Output the (X, Y) coordinate of the center of the cell containing the given text.  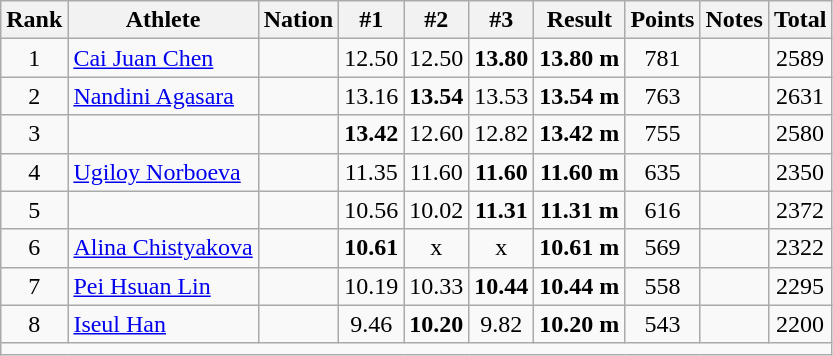
Ugiloy Norboeva (163, 172)
8 (34, 324)
10.61 m (580, 248)
1 (34, 58)
Iseul Han (163, 324)
10.56 (372, 210)
Notes (734, 20)
4 (34, 172)
569 (662, 248)
Total (800, 20)
10.44 (502, 286)
Points (662, 20)
558 (662, 286)
13.54 m (580, 96)
13.16 (372, 96)
Rank (34, 20)
12.60 (436, 134)
10.61 (372, 248)
10.02 (436, 210)
763 (662, 96)
10.19 (372, 286)
3 (34, 134)
13.42 m (580, 134)
Nation (298, 20)
10.20 m (580, 324)
11.31 (502, 210)
11.60 m (580, 172)
6 (34, 248)
13.80 m (580, 58)
11.35 (372, 172)
9.46 (372, 324)
2295 (800, 286)
10.44 m (580, 286)
2580 (800, 134)
2589 (800, 58)
Alina Chistyakova (163, 248)
12.82 (502, 134)
#1 (372, 20)
Pei Hsuan Lin (163, 286)
11.31 m (580, 210)
Athlete (163, 20)
9.82 (502, 324)
616 (662, 210)
Nandini Agasara (163, 96)
13.53 (502, 96)
#2 (436, 20)
Result (580, 20)
2350 (800, 172)
7 (34, 286)
13.42 (372, 134)
2322 (800, 248)
Cai Juan Chen (163, 58)
543 (662, 324)
10.33 (436, 286)
13.54 (436, 96)
13.80 (502, 58)
#3 (502, 20)
635 (662, 172)
2372 (800, 210)
2 (34, 96)
10.20 (436, 324)
755 (662, 134)
2631 (800, 96)
2200 (800, 324)
5 (34, 210)
781 (662, 58)
